Locate the cell with the specified text and output its [X, Y] center coordinate. 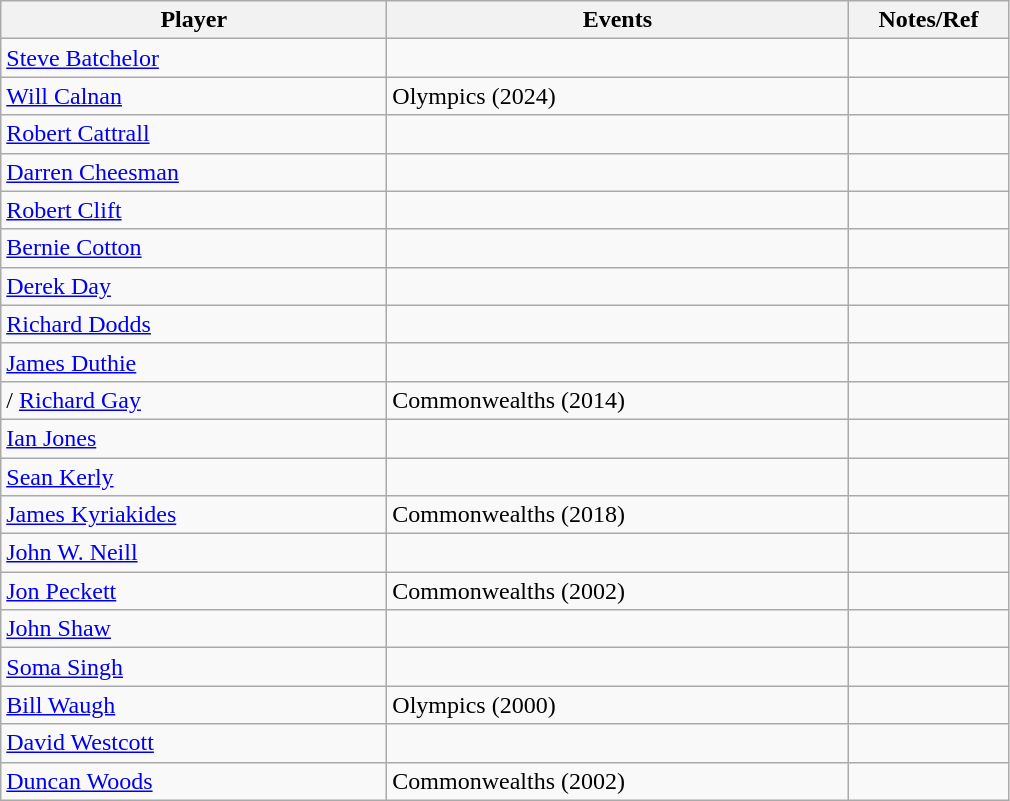
Will Calnan [194, 96]
Robert Cattrall [194, 134]
Soma Singh [194, 667]
Bill Waugh [194, 705]
Olympics (2000) [618, 705]
Jon Peckett [194, 591]
James Duthie [194, 362]
Player [194, 20]
Commonwealths (2014) [618, 400]
Steve Batchelor [194, 58]
Derek Day [194, 286]
Bernie Cotton [194, 248]
Ian Jones [194, 438]
Robert Clift [194, 210]
Duncan Woods [194, 781]
Darren Cheesman [194, 172]
Commonwealths (2018) [618, 515]
James Kyriakides [194, 515]
John Shaw [194, 629]
Olympics (2024) [618, 96]
Sean Kerly [194, 477]
David Westcott [194, 743]
/ Richard Gay [194, 400]
Events [618, 20]
Notes/Ref [928, 20]
Richard Dodds [194, 324]
John W. Neill [194, 553]
